Locate the cell with the specified text and output its (X, Y) center coordinate. 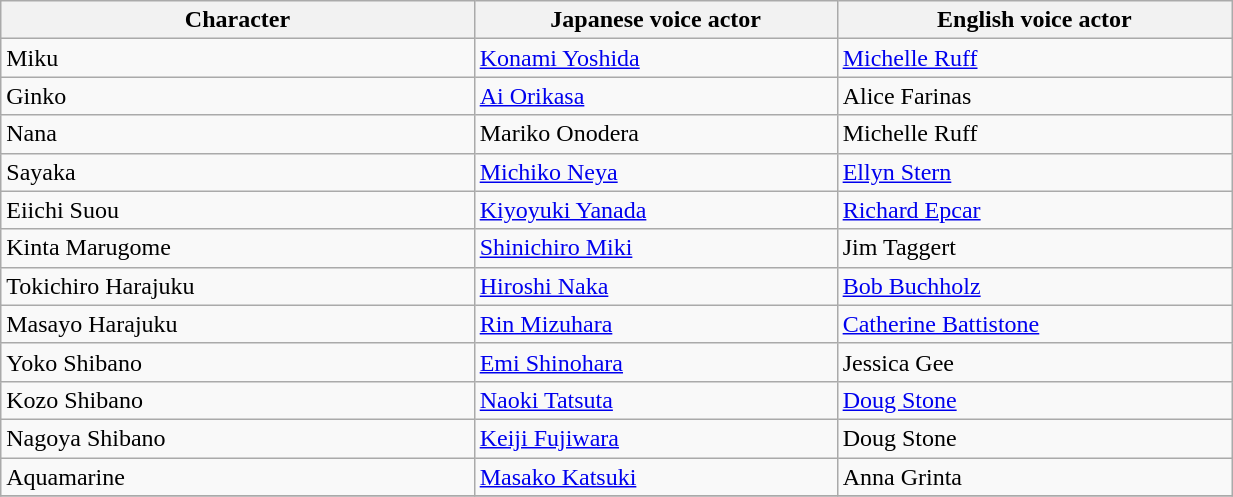
Jessica Gee (1034, 362)
Emi Shinohara (656, 362)
Kozo Shibano (238, 400)
Hiroshi Naka (656, 286)
Sayaka (238, 172)
Japanese voice actor (656, 20)
Yoko Shibano (238, 362)
Rin Mizuhara (656, 324)
Ellyn Stern (1034, 172)
Kinta Marugome (238, 248)
Michiko Neya (656, 172)
Character (238, 20)
Richard Epcar (1034, 210)
Naoki Tatsuta (656, 400)
English voice actor (1034, 20)
Jim Taggert (1034, 248)
Miku (238, 58)
Masayo Harajuku (238, 324)
Aquamarine (238, 477)
Tokichiro Harajuku (238, 286)
Ai Orikasa (656, 96)
Bob Buchholz (1034, 286)
Eiichi Suou (238, 210)
Masako Katsuki (656, 477)
Nagoya Shibano (238, 438)
Shinichiro Miki (656, 248)
Keiji Fujiwara (656, 438)
Mariko Onodera (656, 134)
Alice Farinas (1034, 96)
Ginko (238, 96)
Konami Yoshida (656, 58)
Nana (238, 134)
Kiyoyuki Yanada (656, 210)
Catherine Battistone (1034, 324)
Anna Grinta (1034, 477)
